Pinpoint the cell where the given text exists, returning its (x, y) midpoint coordinate. 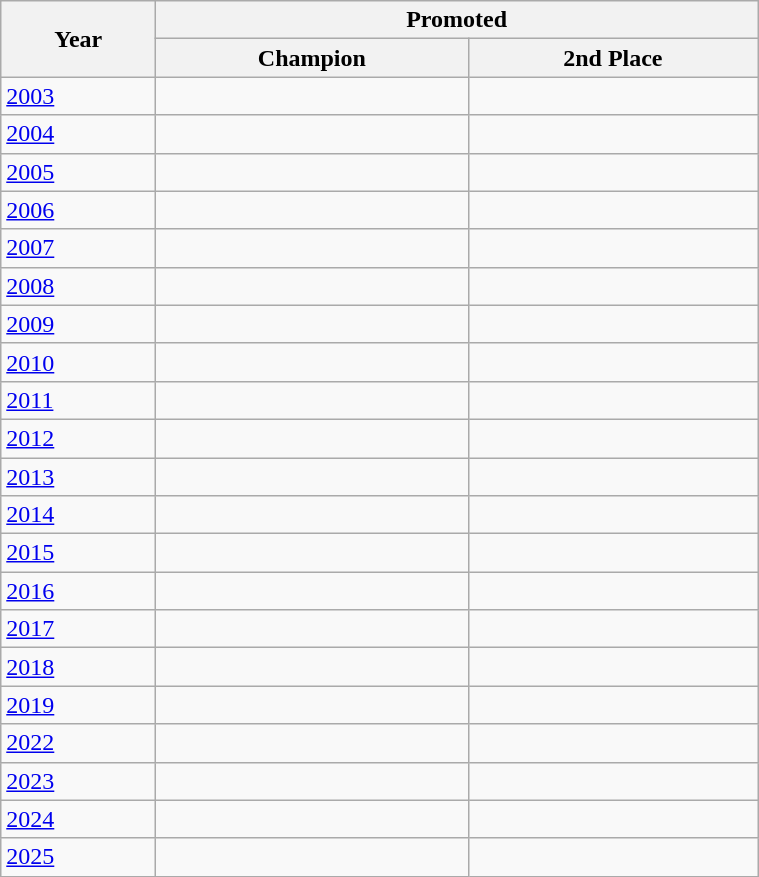
Champion (312, 58)
Promoted (457, 20)
2nd Place (613, 58)
Year (78, 39)
2004 (78, 134)
2009 (78, 324)
2017 (78, 629)
2016 (78, 591)
2025 (78, 857)
2018 (78, 667)
2006 (78, 210)
2012 (78, 438)
2019 (78, 705)
2003 (78, 96)
2008 (78, 286)
2015 (78, 553)
2005 (78, 172)
2024 (78, 819)
2010 (78, 362)
2023 (78, 781)
2014 (78, 515)
2011 (78, 400)
2007 (78, 248)
2013 (78, 477)
2022 (78, 743)
